Capture the cell that displays the provided text and extract its [x, y] central coordinate. 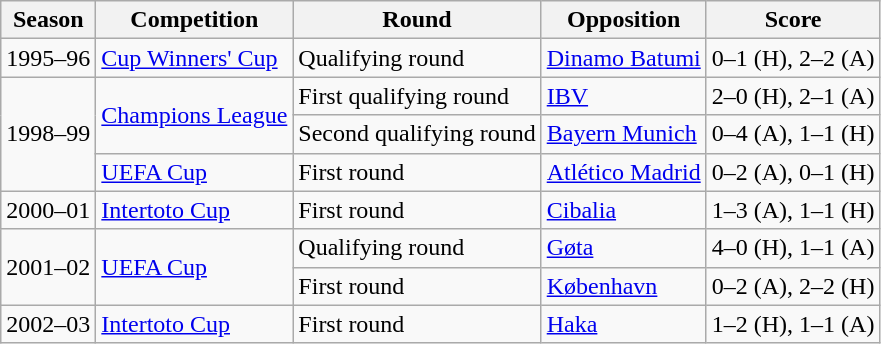
Bayern Munich [624, 134]
0–2 (A), 0–1 (H) [793, 172]
4–0 (H), 1–1 (A) [793, 248]
0–1 (H), 2–2 (A) [793, 58]
Score [793, 20]
Dinamo Batumi [624, 58]
2001–02 [48, 267]
1995–96 [48, 58]
Competition [194, 20]
Gøta [624, 248]
0–4 (A), 1–1 (H) [793, 134]
2002–03 [48, 324]
IBV [624, 96]
0–2 (A), 2–2 (H) [793, 286]
Second qualifying round [417, 134]
1–2 (H), 1–1 (A) [793, 324]
2000–01 [48, 210]
1998–99 [48, 134]
First qualifying round [417, 96]
Atlético Madrid [624, 172]
1–3 (A), 1–1 (H) [793, 210]
2–0 (H), 2–1 (A) [793, 96]
Haka [624, 324]
Champions League [194, 115]
Opposition [624, 20]
Round [417, 20]
København [624, 286]
Season [48, 20]
Cibalia [624, 210]
Cup Winners' Cup [194, 58]
